Search for the cell housing the specified text and yield its [X, Y] center coordinate. 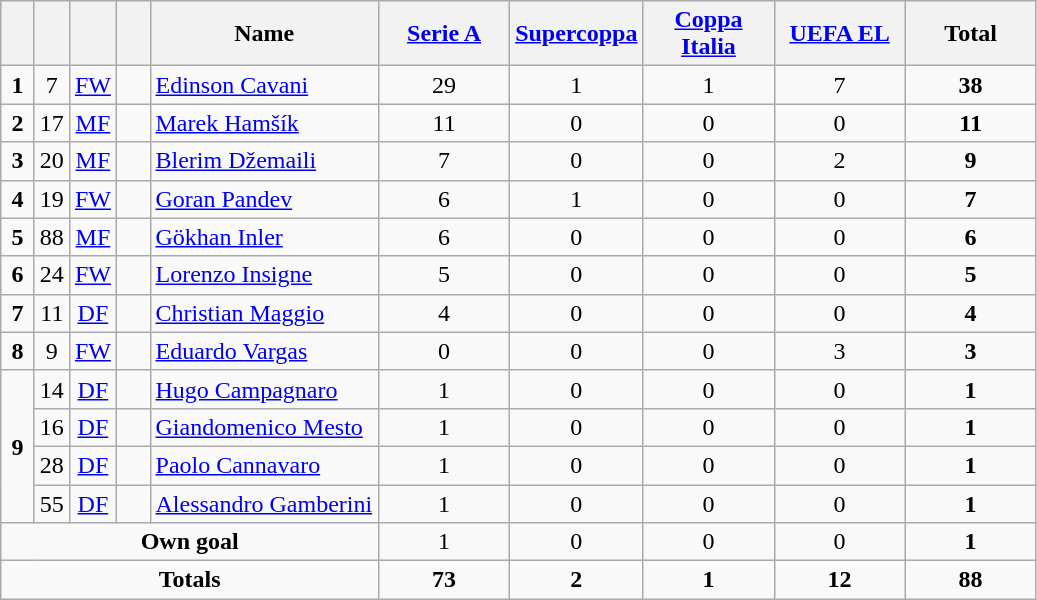
17 [52, 123]
Christian Maggio [264, 313]
Blerim Džemaili [264, 161]
Eduardo Vargas [264, 351]
Lorenzo Insigne [264, 275]
Total [970, 34]
UEFA EL [840, 34]
Own goal [190, 542]
Gökhan Inler [264, 237]
8 [18, 351]
73 [444, 580]
19 [52, 199]
24 [52, 275]
Serie A [444, 34]
55 [52, 503]
Name [264, 34]
Supercoppa [576, 34]
Giandomenico Mesto [264, 427]
Paolo Cannavaro [264, 465]
Hugo Campagnaro [264, 389]
28 [52, 465]
38 [970, 85]
Coppa Italia [708, 34]
Goran Pandev [264, 199]
Marek Hamšík [264, 123]
29 [444, 85]
16 [52, 427]
14 [52, 389]
Edinson Cavani [264, 85]
12 [840, 580]
Alessandro Gamberini [264, 503]
Totals [190, 580]
20 [52, 161]
